Scan for the cell matching the given text and deliver its [X, Y] coordinate at center. 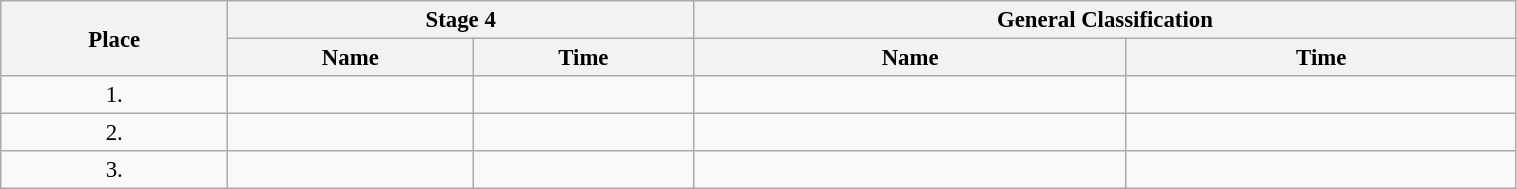
2. [114, 133]
Place [114, 38]
Stage 4 [461, 20]
General Classification [1105, 20]
3. [114, 170]
1. [114, 95]
